Find where the given text appears and provide that cell's center as (X, Y) coordinate. 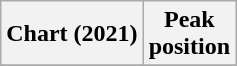
Chart (2021) (72, 34)
Peakposition (189, 34)
